Capture the cell that displays the provided text and extract its (X, Y) central coordinate. 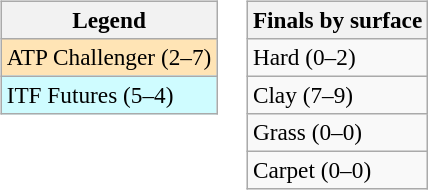
Grass (0–0) (337, 133)
Hard (0–2) (337, 57)
Finals by surface (337, 20)
Legend (108, 20)
ATP Challenger (2–7) (108, 57)
ITF Futures (5–4) (108, 95)
Clay (7–9) (337, 95)
Carpet (0–0) (337, 171)
